Return (x, y) of the center of cell containing provided text 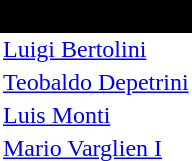
Midfielders (96, 16)
Teobaldo Depetrini (96, 82)
Luigi Bertolini (96, 50)
Luis Monti (96, 116)
